For the text-containing cell, return its midpoint in [x, y] coordinate format. 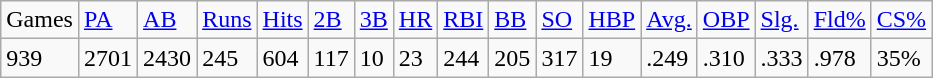
HBP [612, 20]
23 [415, 58]
3B [374, 20]
Slg. [782, 20]
Games [40, 20]
AB [168, 20]
117 [331, 58]
2701 [108, 58]
.978 [840, 58]
HR [415, 20]
Fld% [840, 20]
35% [901, 58]
245 [227, 58]
PA [108, 20]
.310 [726, 58]
.249 [670, 58]
317 [560, 58]
19 [612, 58]
BB [512, 20]
.333 [782, 58]
RBI [464, 20]
10 [374, 58]
604 [282, 58]
2B [331, 20]
205 [512, 58]
Avg. [670, 20]
SO [560, 20]
CS% [901, 20]
Hits [282, 20]
244 [464, 58]
Runs [227, 20]
939 [40, 58]
2430 [168, 58]
OBP [726, 20]
